Identify which cell holds the provided text, then report its (x, y) central coordinate. 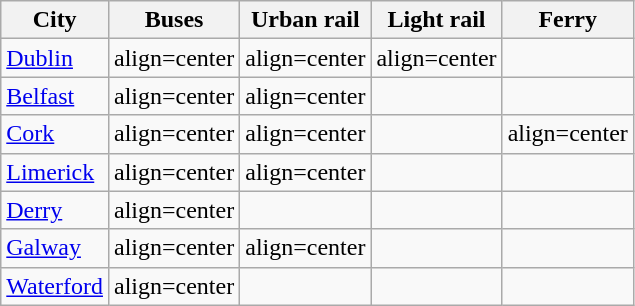
Galway (55, 248)
Cork (55, 134)
Ferry (568, 20)
Limerick (55, 172)
Urban rail (306, 20)
Waterford (55, 286)
Buses (174, 20)
Derry (55, 210)
Light rail (436, 20)
City (55, 20)
Belfast (55, 96)
Dublin (55, 58)
